Provide the [X, Y] coordinate of the cell's center where the given text is located.  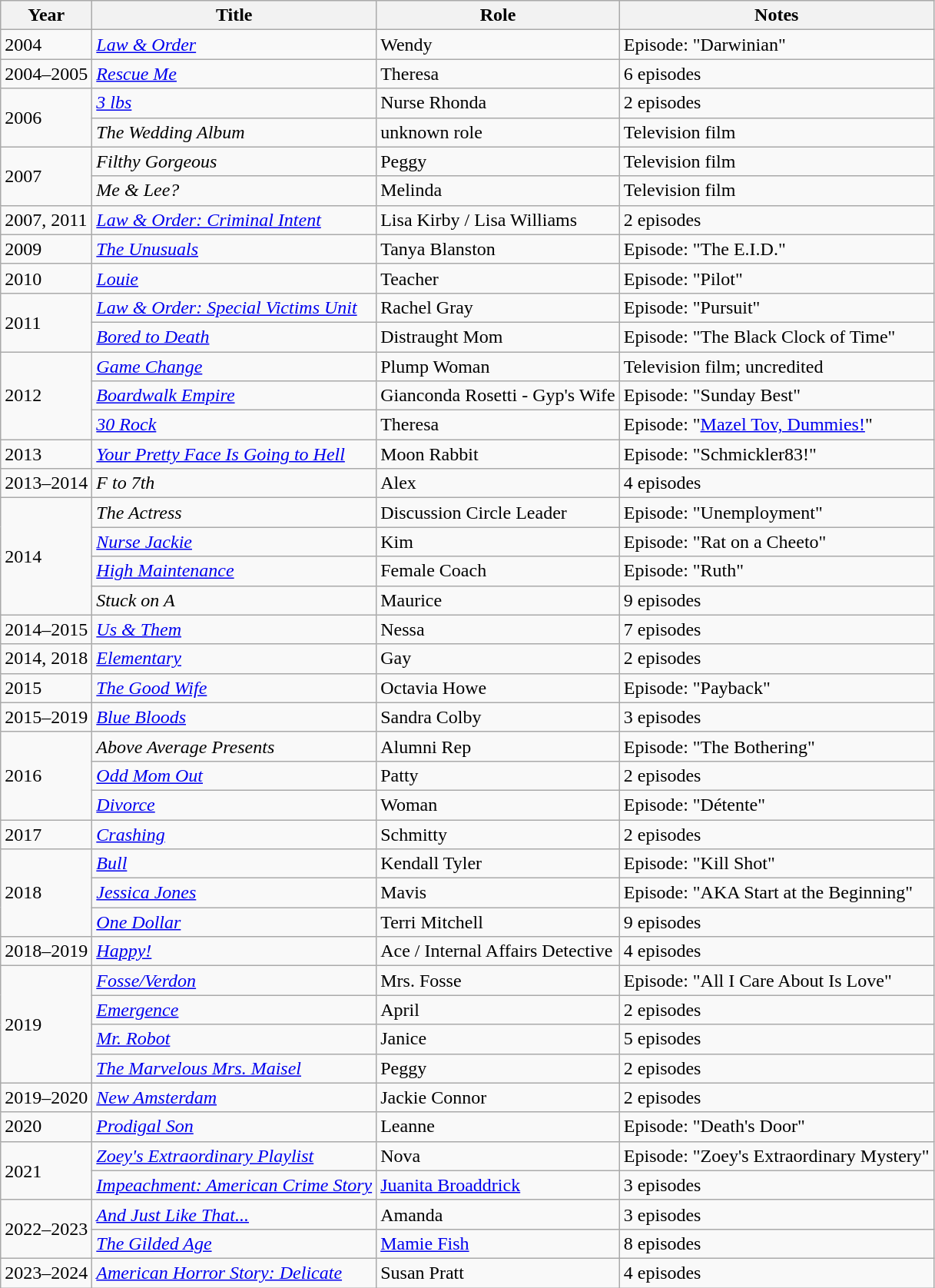
Notes [776, 15]
Blue Bloods [234, 717]
6 episodes [776, 74]
Us & Them [234, 629]
2013–2014 [46, 483]
Episode: "The E.I.D." [776, 249]
2010 [46, 278]
The Gilded Age [234, 1243]
2022–2023 [46, 1229]
Episode: "Rat on a Cheeto" [776, 542]
2019–2020 [46, 1097]
The Actress [234, 513]
Teacher [498, 278]
One Dollar [234, 922]
Jessica Jones [234, 893]
Year [46, 15]
Episode: "Payback" [776, 688]
2019 [46, 1024]
Odd Mom Out [234, 775]
2011 [46, 322]
Leanne [498, 1127]
Ace / Internal Affairs Detective [498, 951]
2004–2005 [46, 74]
Moon Rabbit [498, 454]
Mr. Robot [234, 1039]
Nurse Rhonda [498, 103]
American Horror Story: Delicate [234, 1273]
Susan Pratt [498, 1273]
Discussion Circle Leader [498, 513]
5 episodes [776, 1039]
Kendall Tyler [498, 864]
Bull [234, 864]
The Unusuals [234, 249]
Episode: "Unemployment" [776, 513]
Episode: "AKA Start at the Beginning" [776, 893]
Episode: "Zoey's Extraordinary Mystery" [776, 1156]
New Amsterdam [234, 1097]
Stuck on A [234, 600]
Amanda [498, 1214]
Law & Order: Criminal Intent [234, 220]
Crashing [234, 834]
High Maintenance [234, 571]
Alex [498, 483]
2015–2019 [46, 717]
Episode: "Mazel Tov, Dummies!" [776, 425]
8 episodes [776, 1243]
Rachel Gray [498, 307]
Your Pretty Face Is Going to Hell [234, 454]
Elementary [234, 659]
Distraught Mom [498, 337]
2009 [46, 249]
Terri Mitchell [498, 922]
Jackie Connor [498, 1097]
2023–2024 [46, 1273]
2018 [46, 893]
Nessa [498, 629]
Gianconda Rosetti - Gyp's Wife [498, 396]
Patty [498, 775]
Episode: "Death's Door" [776, 1127]
Role [498, 15]
April [498, 1010]
Mrs. Fosse [498, 981]
Melinda [498, 191]
Episode: "Ruth" [776, 571]
2015 [46, 688]
Episode: "Schmickler83!" [776, 454]
Nova [498, 1156]
Episode: "The Black Clock of Time" [776, 337]
Woman [498, 805]
Episode: "Détente" [776, 805]
Bored to Death [234, 337]
Female Coach [498, 571]
2014 [46, 556]
2017 [46, 834]
2021 [46, 1170]
Prodigal Son [234, 1127]
3 lbs [234, 103]
2013 [46, 454]
2016 [46, 775]
Episode: "Pursuit" [776, 307]
The Marvelous Mrs. Maisel [234, 1068]
Divorce [234, 805]
Tanya Blanston [498, 249]
2006 [46, 118]
Zoey's Extraordinary Playlist [234, 1156]
Boardwalk Empire [234, 396]
Law & Order: Special Victims Unit [234, 307]
Schmitty [498, 834]
30 Rock [234, 425]
Episode: "Kill Shot" [776, 864]
Gay [498, 659]
Fosse/Verdon [234, 981]
7 episodes [776, 629]
Episode: "All I Care About Is Love" [776, 981]
Wendy [498, 45]
unknown role [498, 132]
Emergence [234, 1010]
Law & Order [234, 45]
Maurice [498, 600]
Nurse Jackie [234, 542]
Sandra Colby [498, 717]
F to 7th [234, 483]
Episode: "Pilot" [776, 278]
Episode: "Darwinian" [776, 45]
Janice [498, 1039]
Title [234, 15]
2014, 2018 [46, 659]
Filthy Gorgeous [234, 161]
The Wedding Album [234, 132]
2007, 2011 [46, 220]
Juanita Broaddrick [498, 1185]
2018–2019 [46, 951]
Television film; uncredited [776, 367]
Episode: "The Bothering" [776, 746]
And Just Like That... [234, 1214]
Rescue Me [234, 74]
Episode: "Sunday Best" [776, 396]
Happy! [234, 951]
Above Average Presents [234, 746]
Game Change [234, 367]
Mavis [498, 893]
2007 [46, 176]
2020 [46, 1127]
Plump Woman [498, 367]
Lisa Kirby / Lisa Williams [498, 220]
Louie [234, 278]
2012 [46, 396]
The Good Wife [234, 688]
Octavia Howe [498, 688]
2004 [46, 45]
Impeachment: American Crime Story [234, 1185]
Alumni Rep [498, 746]
Me & Lee? [234, 191]
2014–2015 [46, 629]
Kim [498, 542]
Mamie Fish [498, 1243]
